Output the (X, Y) coordinate of the center of the cell containing the given text.  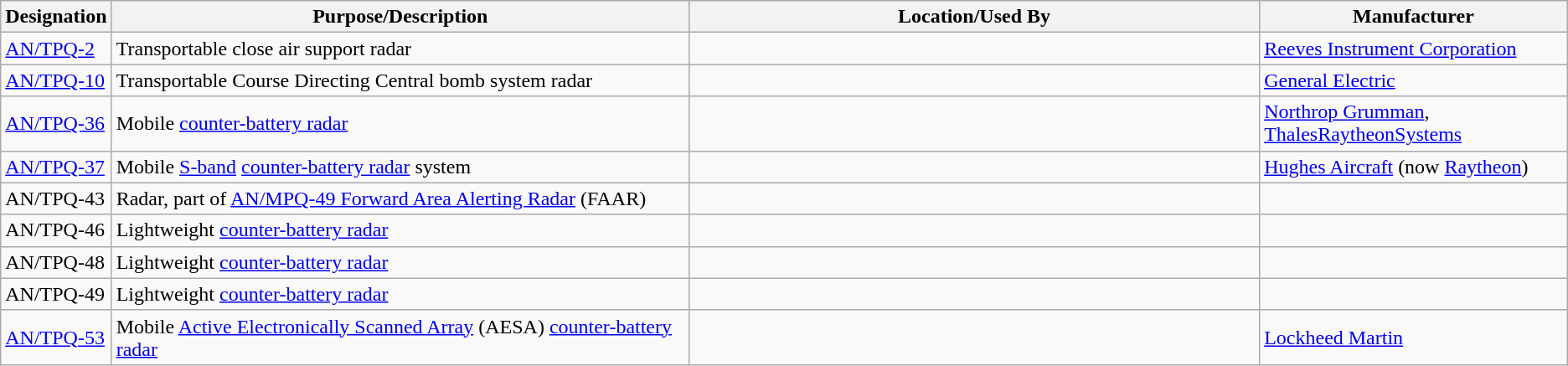
AN/TPQ-2 (56, 49)
Designation (56, 17)
AN/TPQ-43 (56, 198)
Mobile S-band counter-battery radar system (400, 167)
AN/TPQ-49 (56, 294)
AN/TPQ-10 (56, 80)
Mobile Active Electronically Scanned Array (AESA) counter-battery radar (400, 337)
Lockheed Martin (1414, 337)
AN/TPQ-53 (56, 337)
Transportable close air support radar (400, 49)
Reeves Instrument Corporation (1414, 49)
Hughes Aircraft (now Raytheon) (1414, 167)
AN/TPQ-36 (56, 124)
Northrop Grumman, ThalesRaytheonSystems (1414, 124)
Purpose/Description (400, 17)
AN/TPQ-48 (56, 262)
General Electric (1414, 80)
Location/Used By (973, 17)
Mobile counter-battery radar (400, 124)
Radar, part of AN/MPQ-49 Forward Area Alerting Radar (FAAR) (400, 198)
AN/TPQ-46 (56, 230)
AN/TPQ-37 (56, 167)
Transportable Course Directing Central bomb system radar (400, 80)
Manufacturer (1414, 17)
